Find where the given text appears and provide that cell's center as [X, Y] coordinate. 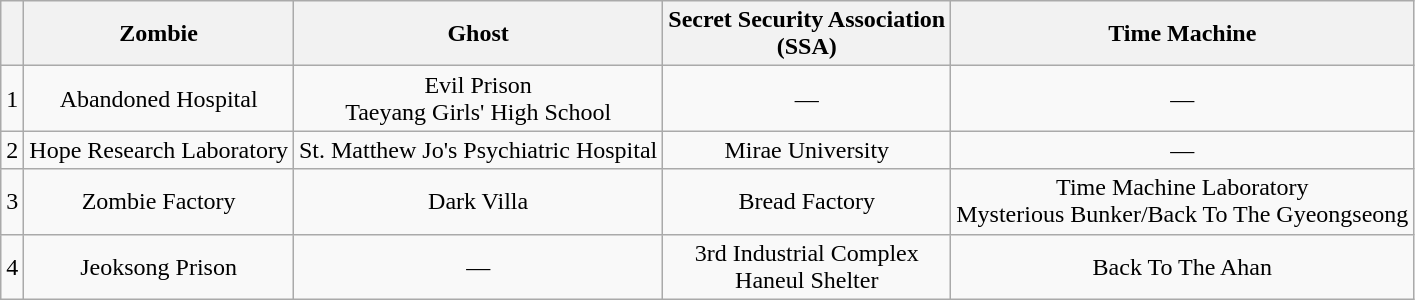
Hope Research Laboratory [159, 150]
Time Machine LaboratoryMysterious Bunker/Back To The Gyeongseong [1182, 202]
3 [12, 202]
Abandoned Hospital [159, 98]
Ghost [478, 34]
3rd Industrial ComplexHaneul Shelter [807, 266]
Dark Villa [478, 202]
Bread Factory [807, 202]
Mirae University [807, 150]
Jeoksong Prison [159, 266]
Time Machine [1182, 34]
4 [12, 266]
2 [12, 150]
Zombie Factory [159, 202]
Zombie [159, 34]
Secret Security Association(SSA) [807, 34]
St. Matthew Jo's Psychiatric Hospital [478, 150]
Evil Prison Taeyang Girls' High School [478, 98]
1 [12, 98]
Back To The Ahan [1182, 266]
